From the cell containing the given text, extract its center point as [x, y] coordinate. 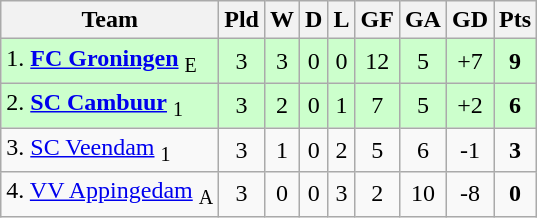
GD [470, 20]
10 [422, 194]
D [314, 20]
W [282, 20]
-8 [470, 194]
+2 [470, 105]
GA [422, 20]
1. FC Groningen E [110, 61]
Pts [516, 20]
4. VV Appingedam A [110, 194]
Pld [242, 20]
7 [377, 105]
L [342, 20]
-1 [470, 150]
3. SC Veendam 1 [110, 150]
+7 [470, 61]
9 [516, 61]
2. SC Cambuur 1 [110, 105]
Team [110, 20]
12 [377, 61]
GF [377, 20]
